Return the (X, Y) coordinate for the center point of the cell that contains the specified text.  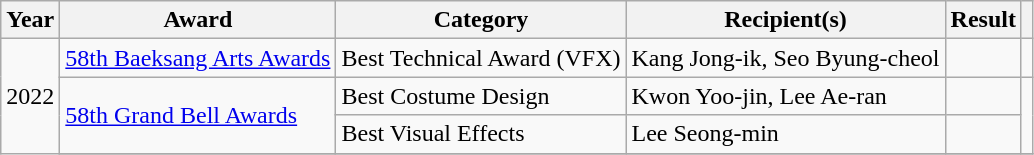
Category (481, 20)
Award (198, 20)
2022 (30, 96)
Kwon Yoo-jin, Lee Ae-ran (786, 96)
Best Technical Award (VFX) (481, 58)
Best Costume Design (481, 96)
Year (30, 20)
58th Baeksang Arts Awards (198, 58)
Lee Seong-min (786, 134)
Recipient(s) (786, 20)
Result (983, 20)
58th Grand Bell Awards (198, 115)
Best Visual Effects (481, 134)
Kang Jong-ik, Seo Byung-cheol (786, 58)
